Search for the cell housing the specified text and yield its (x, y) center coordinate. 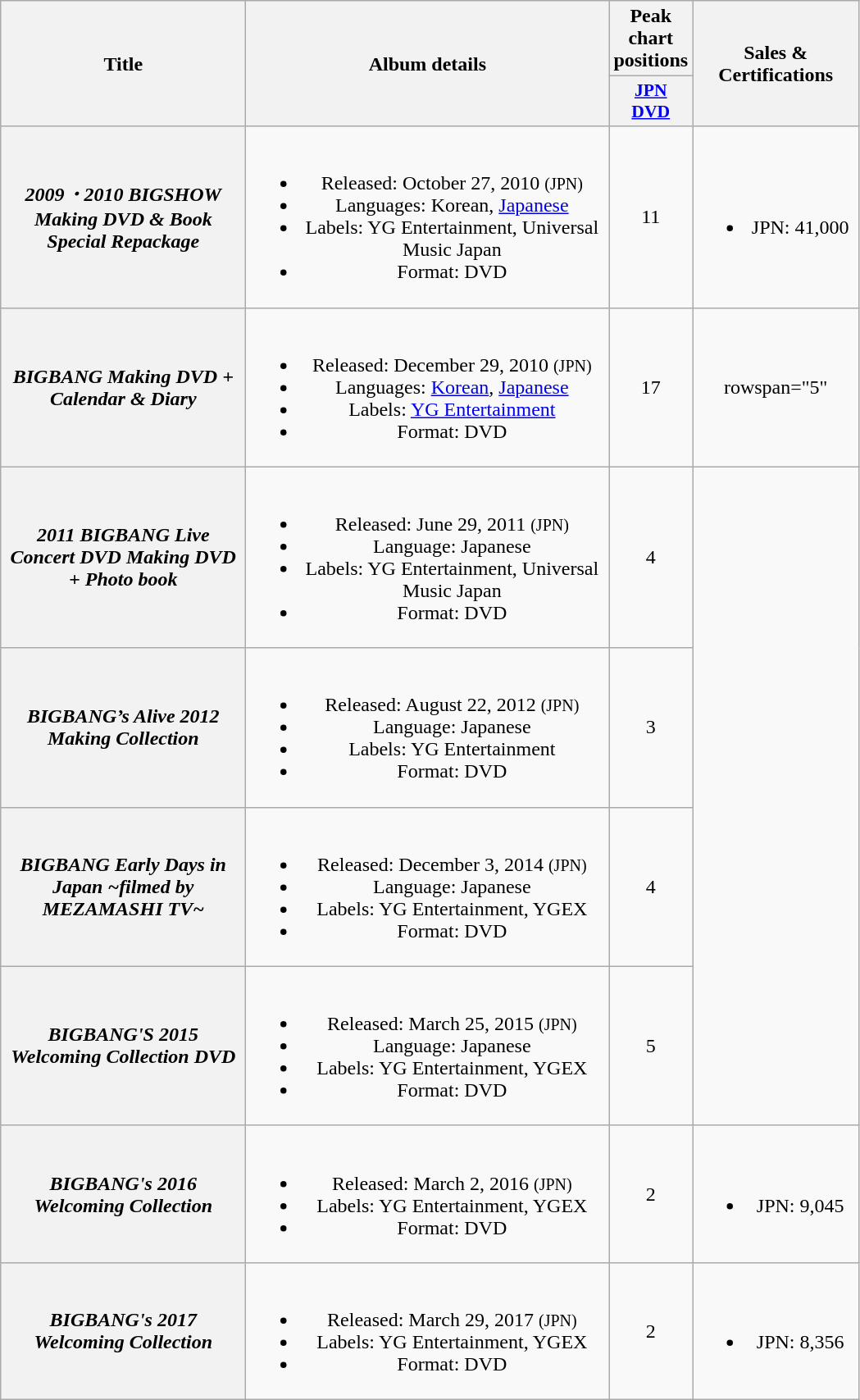
Sales & Certifications (776, 64)
Released: October 27, 2010 (JPN)Languages: Korean, JapaneseLabels: YG Entertainment, Universal Music JapanFormat: DVD (428, 217)
BIGBANG'S 2015 Welcoming Collection DVD (123, 1046)
JPN: 8,356 (776, 1330)
Released: August 22, 2012 (JPN)Language: JapaneseLabels: YG EntertainmentFormat: DVD (428, 727)
Album details (428, 64)
11 (651, 217)
Released: December 3, 2014 (JPN)Language: JapaneseLabels: YG Entertainment, YGEXFormat: DVD (428, 887)
BIGBANG's 2017 Welcoming Collection (123, 1330)
Title (123, 64)
5 (651, 1046)
Released: March 2, 2016 (JPN)Labels: YG Entertainment, YGEXFormat: DVD (428, 1194)
JPN: 9,045 (776, 1194)
JPNDVD (651, 102)
JPN: 41,000 (776, 217)
Released: March 29, 2017 (JPN)Labels: YG Entertainment, YGEXFormat: DVD (428, 1330)
Peak chart positions (651, 39)
2011 BIGBANG Live Concert DVD Making DVD + Photo book (123, 558)
BIGBANG’s Alive 2012 Making Collection (123, 727)
17 (651, 387)
BIGBANG's 2016 Welcoming Collection (123, 1194)
Released: December 29, 2010 (JPN)Languages: Korean, JapaneseLabels: YG EntertainmentFormat: DVD (428, 387)
Released: March 25, 2015 (JPN)Language: JapaneseLabels: YG Entertainment, YGEXFormat: DVD (428, 1046)
rowspan="5" (776, 387)
Released: June 29, 2011 (JPN)Language: JapaneseLabels: YG Entertainment, Universal Music JapanFormat: DVD (428, 558)
2009・2010 BIGSHOW Making DVD & Book Special Repackage (123, 217)
3 (651, 727)
BIGBANG Early Days in Japan ~filmed by MEZAMASHI TV~ (123, 887)
BIGBANG Making DVD + Calendar & Diary (123, 387)
